Output the [x, y] coordinate of the center of the cell containing the given text.  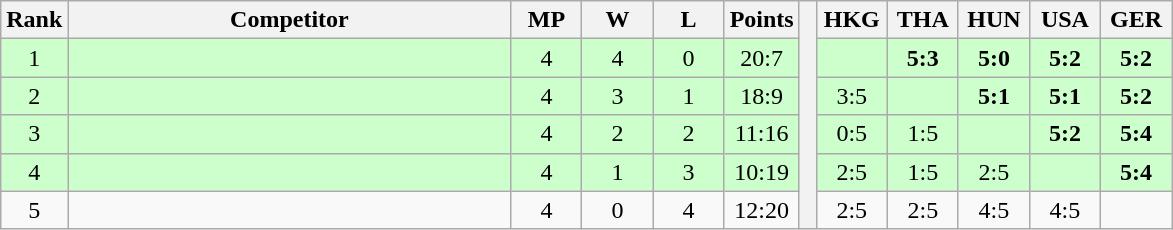
THA [922, 20]
10:19 [762, 172]
HUN [994, 20]
11:16 [762, 134]
GER [1136, 20]
5:3 [922, 58]
5:0 [994, 58]
MP [546, 20]
5 [34, 210]
Points [762, 20]
20:7 [762, 58]
HKG [852, 20]
Competitor [290, 20]
Rank [34, 20]
12:20 [762, 210]
USA [1064, 20]
0:5 [852, 134]
L [688, 20]
18:9 [762, 96]
3:5 [852, 96]
W [618, 20]
